Search for the cell housing the specified text and yield its (x, y) center coordinate. 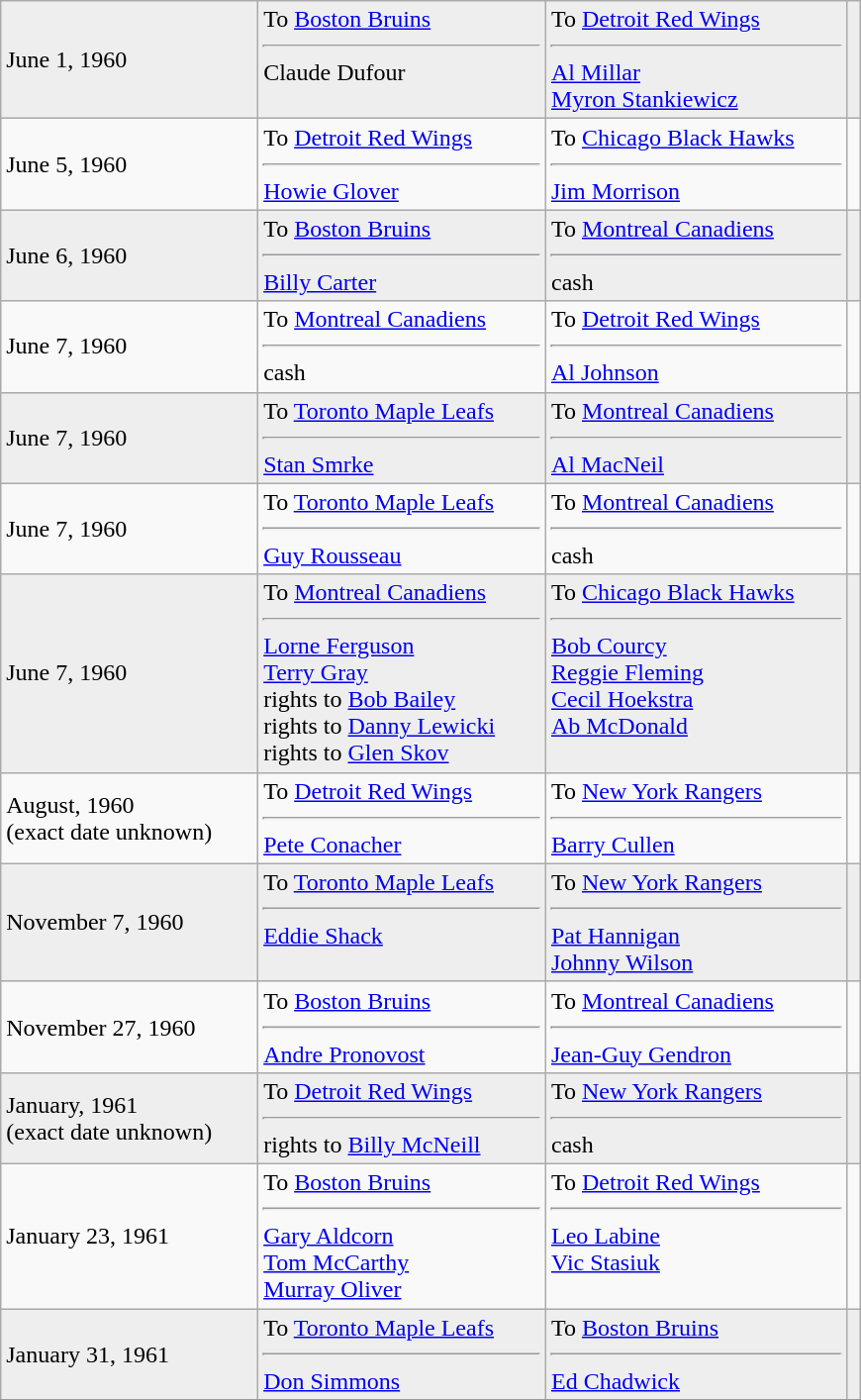
To Toronto Maple LeafsDon Simmons (402, 1354)
June 6, 1960 (130, 255)
To Boston BruinsBilly Carter (402, 255)
To Detroit Red WingsAl MillarMyron Stankiewicz (697, 59)
To Montreal CanadiensLorne FergusonTerry Grayrights to Bob Baileyrights to Danny Lewickirights to Glen Skov (402, 673)
To Toronto Maple LeafsGuy Rousseau (402, 529)
January, 1961(exact date unknown) (130, 1118)
To Detroit Red Wingsrights to Billy McNeill (402, 1118)
To Chicago Black HawksBob CourcyReggie FlemingCecil HoekstraAb McDonald (697, 673)
November 27, 1960 (130, 1027)
To Toronto Maple LeafsEddie Shack (402, 923)
June 5, 1960 (130, 164)
To New York RangersBarry Cullen (697, 818)
To Chicago Black HawksJim Morrison (697, 164)
June 1, 1960 (130, 59)
To Boston BruinsEd Chadwick (697, 1354)
To Boston BruinsAndre Pronovost (402, 1027)
To Montreal CanadiensAl MacNeil (697, 438)
To Montreal CanadiensJean-Guy Gendron (697, 1027)
To Detroit Red WingsPete Conacher (402, 818)
To New York Rangerscash (697, 1118)
To Boston BruinsGary AldcornTom McCarthyMurray Oliver (402, 1236)
To Toronto Maple LeafsStan Smrke (402, 438)
To Boston BruinsClaude Dufour (402, 59)
To Detroit Red WingsLeo LabineVic Stasiuk (697, 1236)
To Detroit Red WingsHowie Glover (402, 164)
November 7, 1960 (130, 923)
To New York RangersPat HanniganJohnny Wilson (697, 923)
August, 1960(exact date unknown) (130, 818)
January 31, 1961 (130, 1354)
To Detroit Red WingsAl Johnson (697, 347)
January 23, 1961 (130, 1236)
